From the cell containing the given text, extract its center point as (x, y) coordinate. 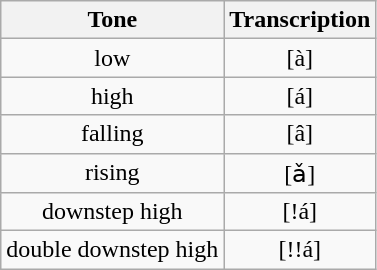
Transcription (300, 20)
[â] (300, 134)
Tone (112, 20)
high (112, 96)
downstep high (112, 212)
rising (112, 173)
low (112, 58)
[!!á] (300, 250)
[á] (300, 96)
[!á] (300, 212)
[à] (300, 58)
[ǎ] (300, 173)
double downstep high (112, 250)
falling (112, 134)
